Return the [x, y] coordinate for the center point of the cell that contains the specified text.  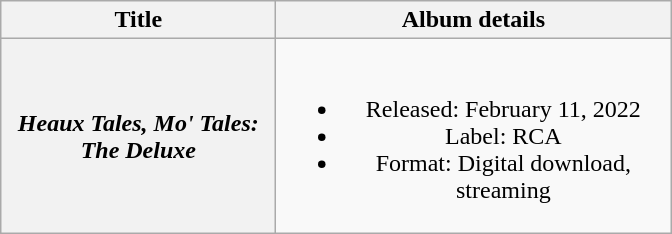
Heaux Tales, Mo' Tales: The Deluxe [138, 136]
Title [138, 20]
Released: February 11, 2022Label: RCAFormat: Digital download, streaming [474, 136]
Album details [474, 20]
